Determine the (x, y) coordinate at the center of the cell enclosing the given text.  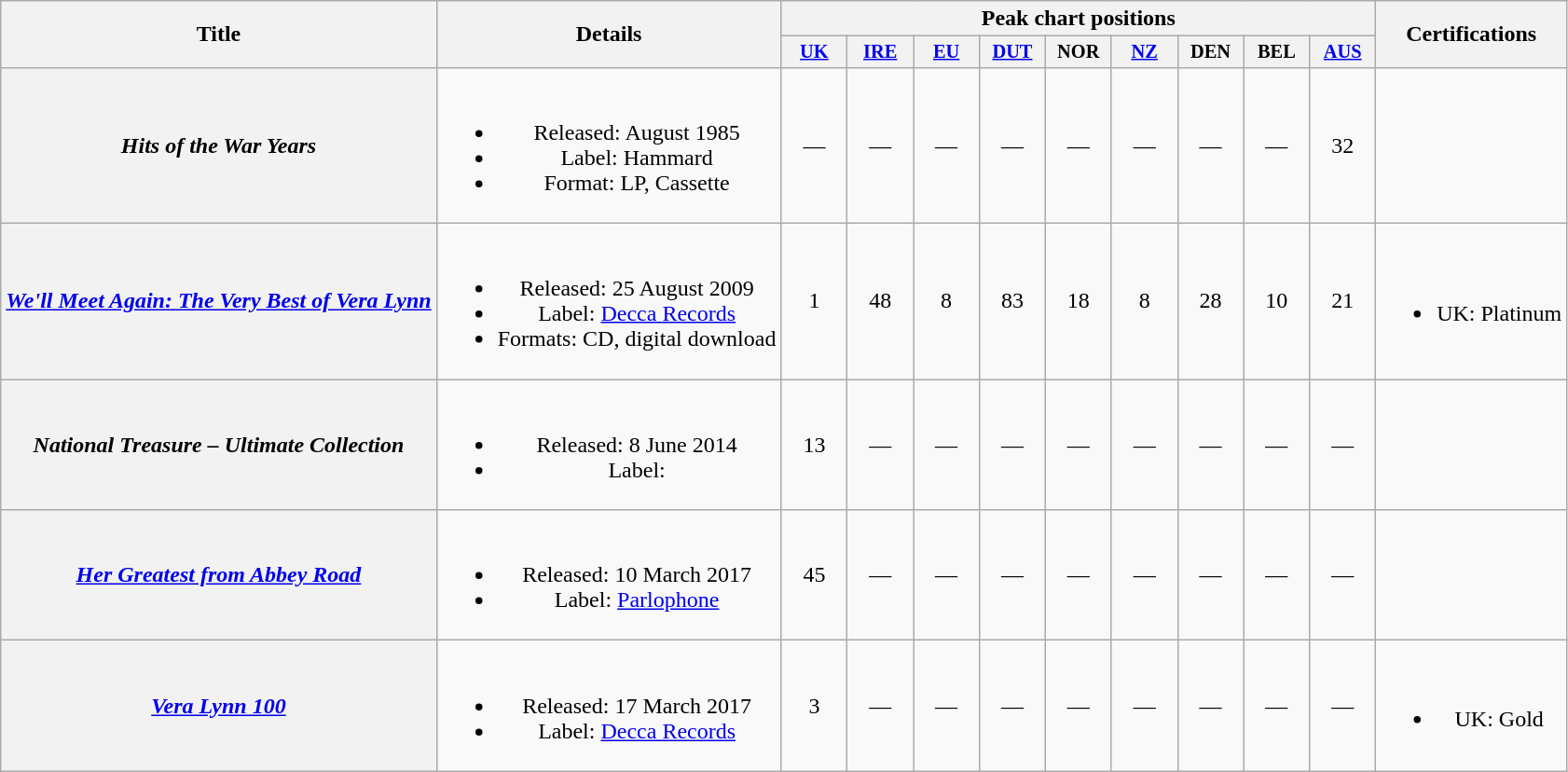
Released: 25 August 2009Label: Decca RecordsFormats: CD, digital download (609, 302)
DUT (1012, 52)
Vera Lynn 100 (218, 706)
83 (1012, 302)
BEL (1277, 52)
10 (1277, 302)
32 (1342, 145)
Title (218, 34)
AUS (1342, 52)
We'll Meet Again: The Very Best of Vera Lynn (218, 302)
NOR (1078, 52)
28 (1210, 302)
Released: 10 March 2017Label: Parlophone (609, 575)
National Treasure – Ultimate Collection (218, 445)
UK: Platinum (1471, 302)
48 (880, 302)
UK: Gold (1471, 706)
13 (815, 445)
Details (609, 34)
EU (947, 52)
Released: 17 March 2017Label: Decca Records (609, 706)
21 (1342, 302)
Certifications (1471, 34)
1 (815, 302)
Released: August 1985Label: HammardFormat: LP, Cassette (609, 145)
NZ (1145, 52)
UK (815, 52)
3 (815, 706)
IRE (880, 52)
45 (815, 575)
Hits of the War Years (218, 145)
18 (1078, 302)
Released: 8 June 2014Label: (609, 445)
Peak chart positions (1079, 19)
DEN (1210, 52)
Her Greatest from Abbey Road (218, 575)
